Locate the cell with the specified text and output its [x, y] center coordinate. 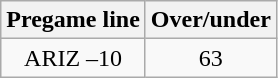
63 [210, 58]
Pregame line [74, 20]
Over/under [210, 20]
ARIZ –10 [74, 58]
